Capture the cell that displays the provided text and extract its [X, Y] central coordinate. 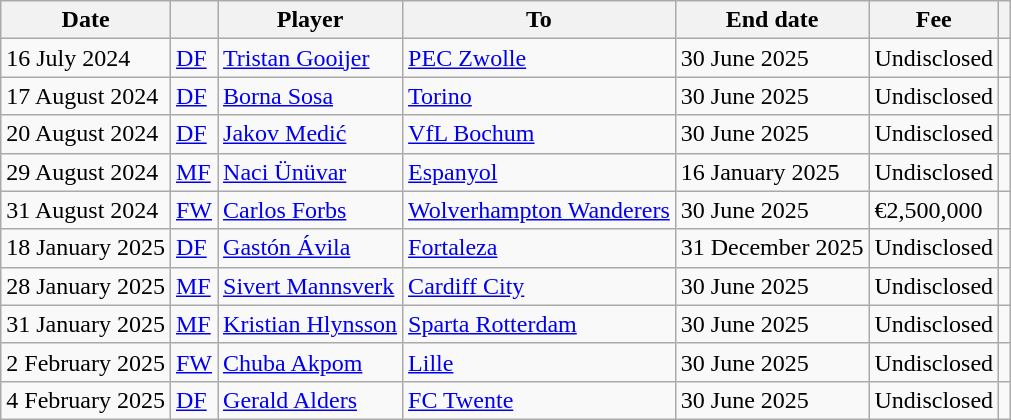
17 August 2024 [86, 96]
Tristan Gooijer [310, 58]
Jakov Medić [310, 134]
End date [772, 20]
Sivert Mannsverk [310, 286]
Fortaleza [540, 248]
VfL Bochum [540, 134]
28 January 2025 [86, 286]
4 February 2025 [86, 400]
To [540, 20]
Lille [540, 362]
Date [86, 20]
Espanyol [540, 172]
16 January 2025 [772, 172]
Naci Ünüvar [310, 172]
29 August 2024 [86, 172]
16 July 2024 [86, 58]
Carlos Forbs [310, 210]
Chuba Akpom [310, 362]
2 February 2025 [86, 362]
31 December 2025 [772, 248]
Torino [540, 96]
PEC Zwolle [540, 58]
Wolverhampton Wanderers [540, 210]
FC Twente [540, 400]
20 August 2024 [86, 134]
18 January 2025 [86, 248]
Gerald Alders [310, 400]
Cardiff City [540, 286]
Fee [934, 20]
€2,500,000 [934, 210]
Borna Sosa [310, 96]
31 August 2024 [86, 210]
Kristian Hlynsson [310, 324]
Sparta Rotterdam [540, 324]
Player [310, 20]
Gastón Ávila [310, 248]
31 January 2025 [86, 324]
